From the cell containing the given text, extract its center point as (x, y) coordinate. 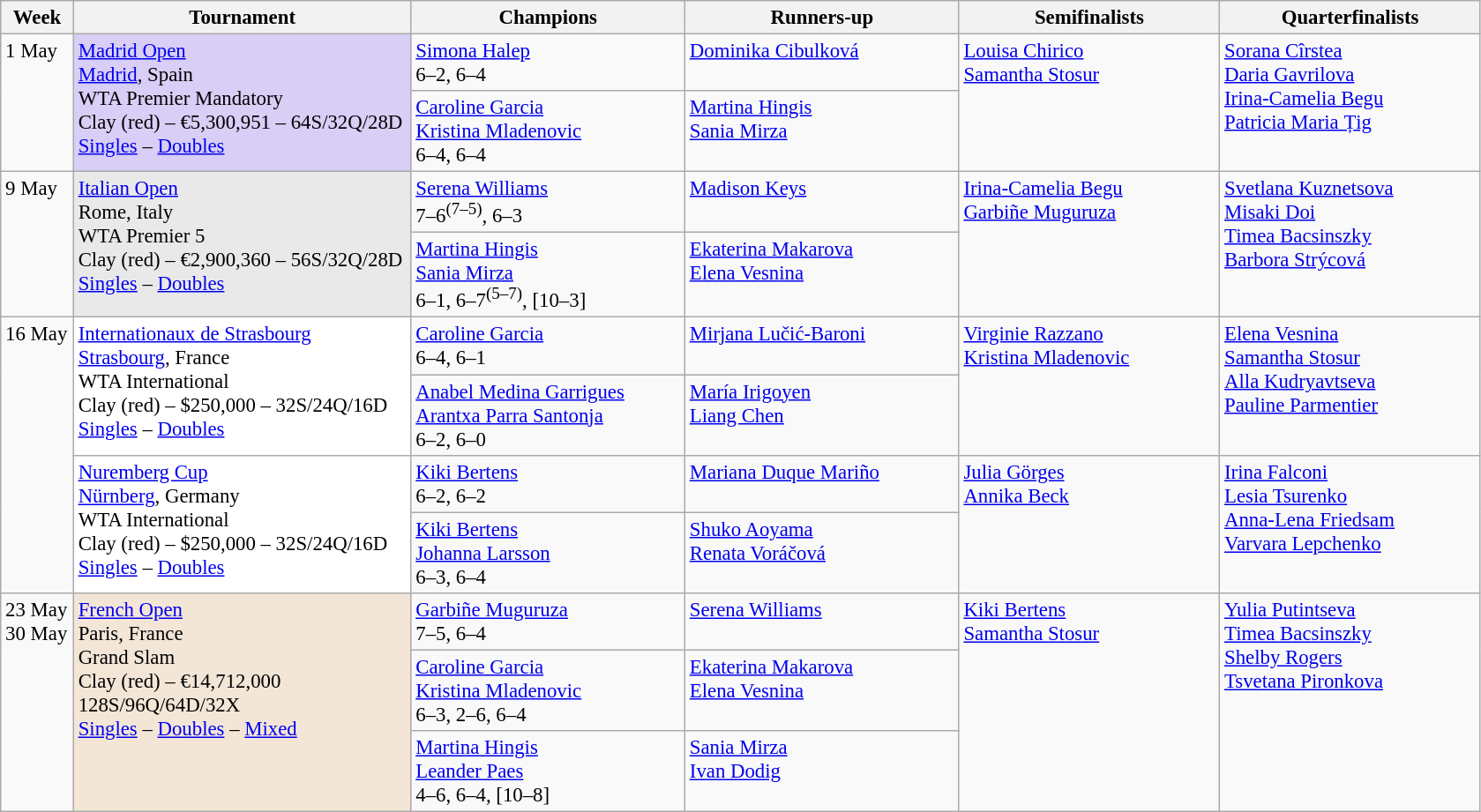
Caroline Garcia Kristina Mladenovic6–3, 2–6, 6–4 (549, 690)
Sania Mirza Ivan Dodig (822, 771)
9 May (37, 245)
Week (37, 18)
Irina-Camelia Begu Garbiñe Muguruza (1089, 245)
Mariana Duque Mariño (822, 483)
Serena Williams (822, 621)
Semifinalists (1089, 18)
Anabel Medina Garrigues Arantxa Parra Santonja6–2, 6–0 (549, 415)
Serena Williams7–6(7–5), 6–3 (549, 203)
Simona Halep6–2, 6–4 (549, 63)
16 May (37, 455)
Virginie Razzano Kristina Mladenovic (1089, 386)
Martina Hingis Leander Paes4–6, 6–4, [10–8] (549, 771)
Champions (549, 18)
Shuko Aoyama Renata Voráčová (822, 553)
María Irigoyen Liang Chen (822, 415)
Garbiñe Muguruza7–5, 6–4 (549, 621)
Sorana Cîrstea Daria Gavrilova Irina-Camelia Begu Patricia Maria Țig (1350, 103)
Madison Keys (822, 203)
Svetlana Kuznetsova Misaki Doi Timea Bacsinszky Barbora Strýcová (1350, 245)
Martina Hingis Sania Mirza6–1, 6–7(5–7), [10–3] (549, 275)
Yulia Putintseva Timea Bacsinszky Shelby Rogers Tsvetana Pironkova (1350, 702)
Kiki Bertens6–2, 6–2 (549, 483)
Caroline Garcia Kristina Mladenovic6–4, 6–4 (549, 131)
Nuremberg Cup Nürnberg, GermanyWTA InternationalClay (red) – $250,000 – 32S/24Q/16DSingles – Doubles (242, 524)
Louisa Chirico Samantha Stosur (1089, 103)
Julia Görges Annika Beck (1089, 524)
Kiki Bertens Samantha Stosur (1089, 702)
Internationaux de Strasbourg Strasbourg, FranceWTA InternationalClay (red) – $250,000 – 32S/24Q/16DSingles – Doubles (242, 386)
Elena Vesnina Samantha Stosur Alla Kudryavtseva Pauline Parmentier (1350, 386)
1 May (37, 103)
Mirjana Lučić-Baroni (822, 346)
23 May 30 May (37, 702)
Runners-up (822, 18)
Caroline Garcia6–4, 6–1 (549, 346)
Quarterfinalists (1350, 18)
Italian Open Rome, ItalyWTA Premier 5 Clay (red) – €2,900,360 – 56S/32Q/28DSingles – Doubles (242, 245)
Martina Hingis Sania Mirza (822, 131)
Irina Falconi Lesia Tsurenko Anna-Lena Friedsam Varvara Lepchenko (1350, 524)
Dominika Cibulková (822, 63)
Tournament (242, 18)
Kiki Bertens Johanna Larsson6–3, 6–4 (549, 553)
French Open Paris, FranceGrand SlamClay (red) – €14,712,000128S/96Q/64D/32XSingles – Doubles – Mixed (242, 702)
Madrid Open Madrid, Spain WTA Premier Mandatory Clay (red) – €5,300,951 – 64S/32Q/28D Singles – Doubles (242, 103)
